Extract the (X, Y) coordinate from the center of the cell holding the provided text.  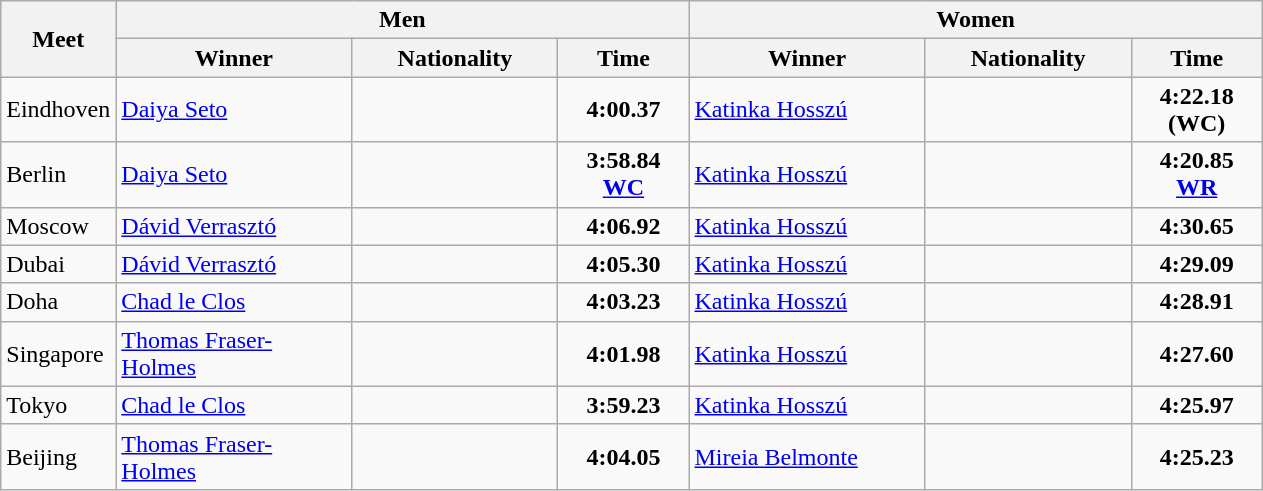
4:22.18 (WC) (1196, 110)
Tokyo (58, 405)
4:27.60 (1196, 354)
4:25.97 (1196, 405)
Eindhoven (58, 110)
4:04.05 (624, 456)
Berlin (58, 174)
Women (976, 20)
Doha (58, 302)
3:58.84 WC (624, 174)
4:05.30 (624, 264)
3:59.23 (624, 405)
Mireia Belmonte (807, 456)
4:25.23 (1196, 456)
4:01.98 (624, 354)
Singapore (58, 354)
Meet (58, 39)
4:20.85 WR (1196, 174)
4:30.65 (1196, 226)
Dubai (58, 264)
4:00.37 (624, 110)
4:28.91 (1196, 302)
Moscow (58, 226)
Beijing (58, 456)
4:06.92 (624, 226)
Men (402, 20)
4:03.23 (624, 302)
4:29.09 (1196, 264)
